Pinpoint the cell where the given text exists, returning its [X, Y] midpoint coordinate. 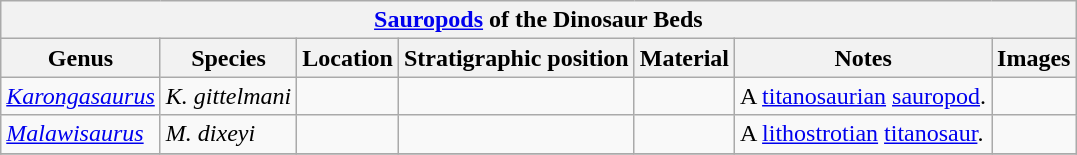
Notes [864, 58]
Location [348, 58]
Genus [81, 58]
Images [1034, 58]
Sauropods of the Dinosaur Beds [538, 20]
K. gittelmani [228, 96]
Karongasaurus [81, 96]
Stratigraphic position [516, 58]
Species [228, 58]
Malawisaurus [81, 134]
Material [684, 58]
A lithostrotian titanosaur. [864, 134]
A titanosaurian sauropod. [864, 96]
M. dixeyi [228, 134]
